Output the [X, Y] coordinate of the center of the cell containing the given text.  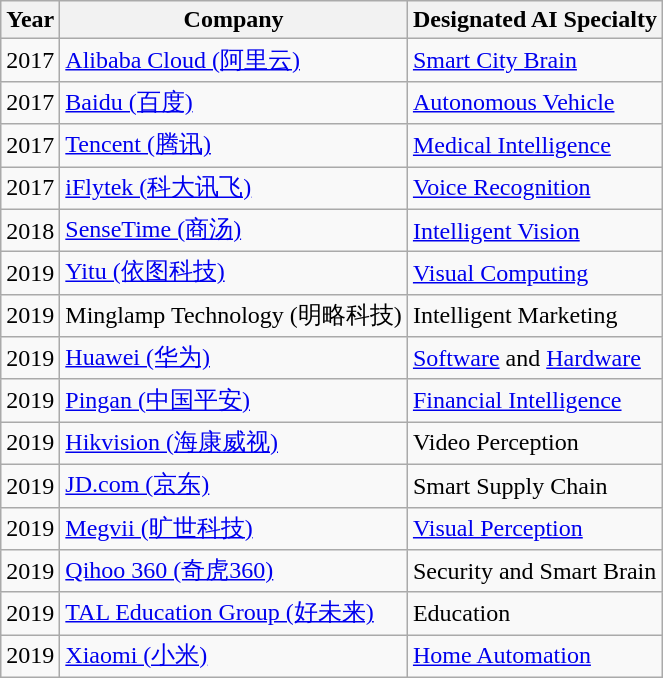
Tencent (腾讯) [234, 146]
Xiaomi (小米) [234, 656]
Minglamp Technology (明略科技) [234, 316]
Baidu (百度) [234, 102]
Video Perception [534, 444]
Designated AI Specialty [534, 20]
JD.com (京东) [234, 486]
Software and Hardware [534, 358]
Voice Recognition [534, 188]
Visual Perception [534, 528]
Pingan (中国平安) [234, 400]
Company [234, 20]
Intelligent Vision [534, 230]
Yitu (依图科技) [234, 274]
Autonomous Vehicle [534, 102]
TAL Education Group (好未来) [234, 614]
SenseTime (商汤) [234, 230]
Smart Supply Chain [534, 486]
Home Automation [534, 656]
Huawei (华为) [234, 358]
Alibaba Cloud (阿里云) [234, 60]
Qihoo 360 (奇虎360) [234, 572]
Visual Computing [534, 274]
Security and Smart Brain [534, 572]
Intelligent Marketing [534, 316]
2018 [30, 230]
Financial Intelligence [534, 400]
Education [534, 614]
Year [30, 20]
Medical Intelligence [534, 146]
Megvii (旷世科技) [234, 528]
iFlytek (科大讯飞) [234, 188]
Hikvision (海康威视) [234, 444]
Smart City Brain [534, 60]
